Find where the given text appears and provide that cell's center as [x, y] coordinate. 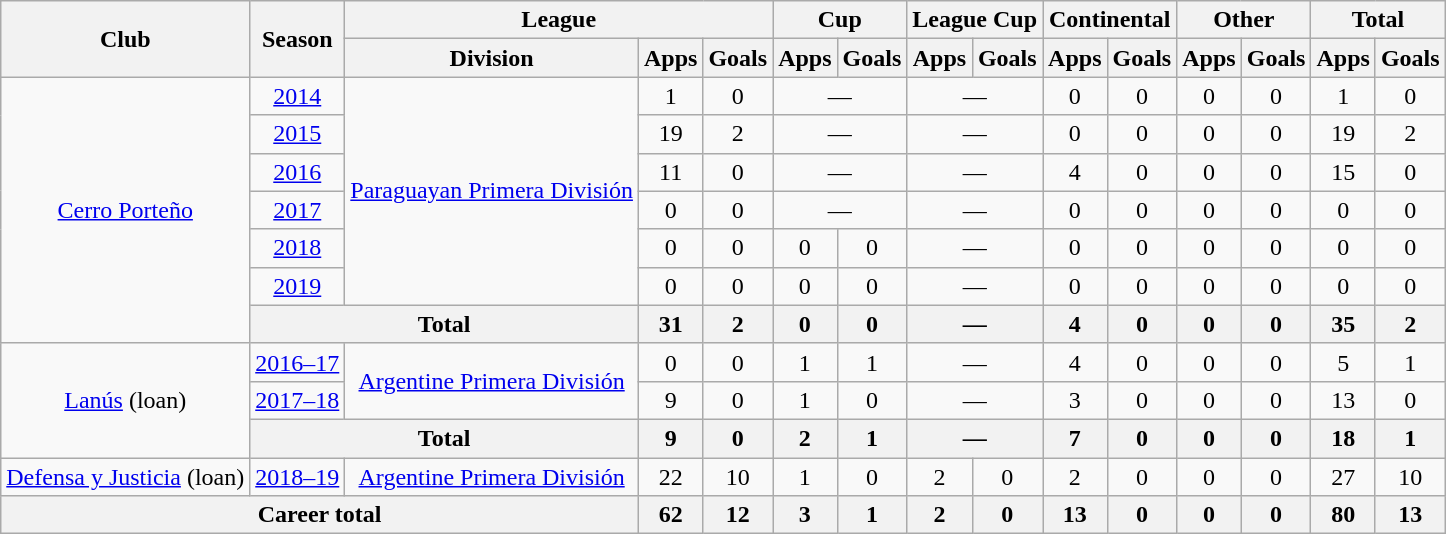
2014 [298, 96]
League [559, 20]
2016–17 [298, 362]
League Cup [975, 20]
2016 [298, 172]
2019 [298, 286]
Cup [840, 20]
11 [670, 172]
Other [1244, 20]
22 [670, 477]
Cerro Porteño [126, 210]
15 [1343, 172]
2018 [298, 248]
62 [670, 515]
Division [492, 58]
Continental [1110, 20]
5 [1343, 362]
Paraguayan Primera División [492, 191]
2017 [298, 210]
27 [1343, 477]
18 [1343, 438]
Lanús (loan) [126, 400]
35 [1343, 324]
Career total [320, 515]
2017–18 [298, 400]
Defensa y Justicia (loan) [126, 477]
Season [298, 39]
Club [126, 39]
31 [670, 324]
12 [738, 515]
2018–19 [298, 477]
2015 [298, 134]
7 [1075, 438]
80 [1343, 515]
